Extract the (X, Y) coordinate from the center of the cell holding the provided text.  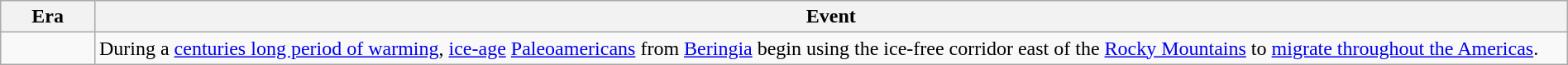
Era (48, 17)
Event (830, 17)
